Output the (x, y) coordinate of the center of the cell containing the given text.  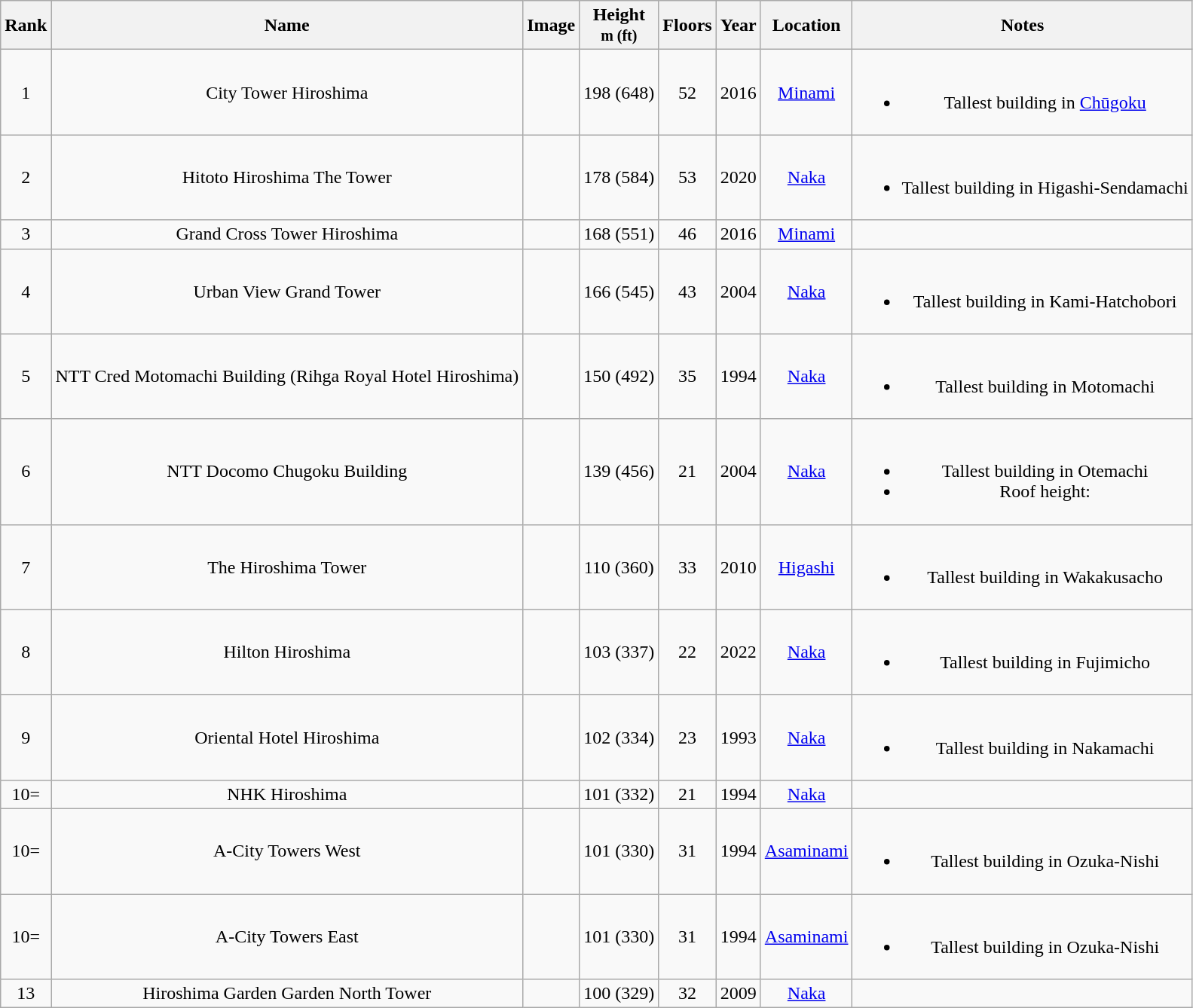
35 (687, 377)
3 (26, 234)
4 (26, 291)
Tallest building in Motomachi (1022, 377)
Tallest building in Nakamachi (1022, 737)
6 (26, 472)
Tallest building in Wakakusacho (1022, 567)
Tallest building in Fujimicho (1022, 652)
139 (456) (619, 472)
103 (337) (619, 652)
Tallest building in Higashi-Sendamachi (1022, 178)
102 (334) (619, 737)
NHK Hiroshima (287, 794)
2009 (739, 994)
Hiroshima Garden Garden North Tower (287, 994)
9 (26, 737)
Heightm (ft) (619, 26)
53 (687, 178)
Tallest building in OtemachiRoof height: (1022, 472)
168 (551) (619, 234)
Tallest building in Kami-Hatchobori (1022, 291)
46 (687, 234)
23 (687, 737)
NTT Cred Motomachi Building (Rihga Royal Hotel Hiroshima) (287, 377)
City Tower Hiroshima (287, 92)
198 (648) (619, 92)
110 (360) (619, 567)
22 (687, 652)
13 (26, 994)
2020 (739, 178)
2010 (739, 567)
Hitoto Hiroshima The Tower (287, 178)
Hilton Hiroshima (287, 652)
Image (552, 26)
5 (26, 377)
The Hiroshima Tower (287, 567)
2 (26, 178)
101 (332) (619, 794)
33 (687, 567)
Higashi (806, 567)
7 (26, 567)
178 (584) (619, 178)
NTT Docomo Chugoku Building (287, 472)
43 (687, 291)
32 (687, 994)
Name (287, 26)
A-City Towers East (287, 936)
Oriental Hotel Hiroshima (287, 737)
Year (739, 26)
Tallest building in Chūgoku (1022, 92)
1 (26, 92)
Rank (26, 26)
8 (26, 652)
Grand Cross Tower Hiroshima (287, 234)
Urban View Grand Tower (287, 291)
1993 (739, 737)
166 (545) (619, 291)
A-City Towers West (287, 851)
100 (329) (619, 994)
52 (687, 92)
Floors (687, 26)
Location (806, 26)
150 (492) (619, 377)
Notes (1022, 26)
2022 (739, 652)
